For the text-containing cell, return its midpoint in (X, Y) coordinate format. 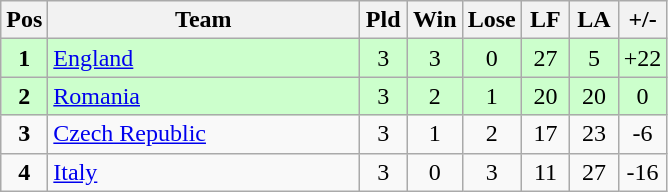
Lose (492, 20)
Romania (204, 96)
Czech Republic (204, 134)
+22 (642, 58)
LF (546, 20)
-16 (642, 172)
17 (546, 134)
23 (594, 134)
Win (434, 20)
Team (204, 20)
+/- (642, 20)
-6 (642, 134)
Italy (204, 172)
England (204, 58)
Pos (24, 20)
11 (546, 172)
4 (24, 172)
LA (594, 20)
Pld (384, 20)
5 (594, 58)
